Provide the [x, y] coordinate of the cell's center where the given text is located.  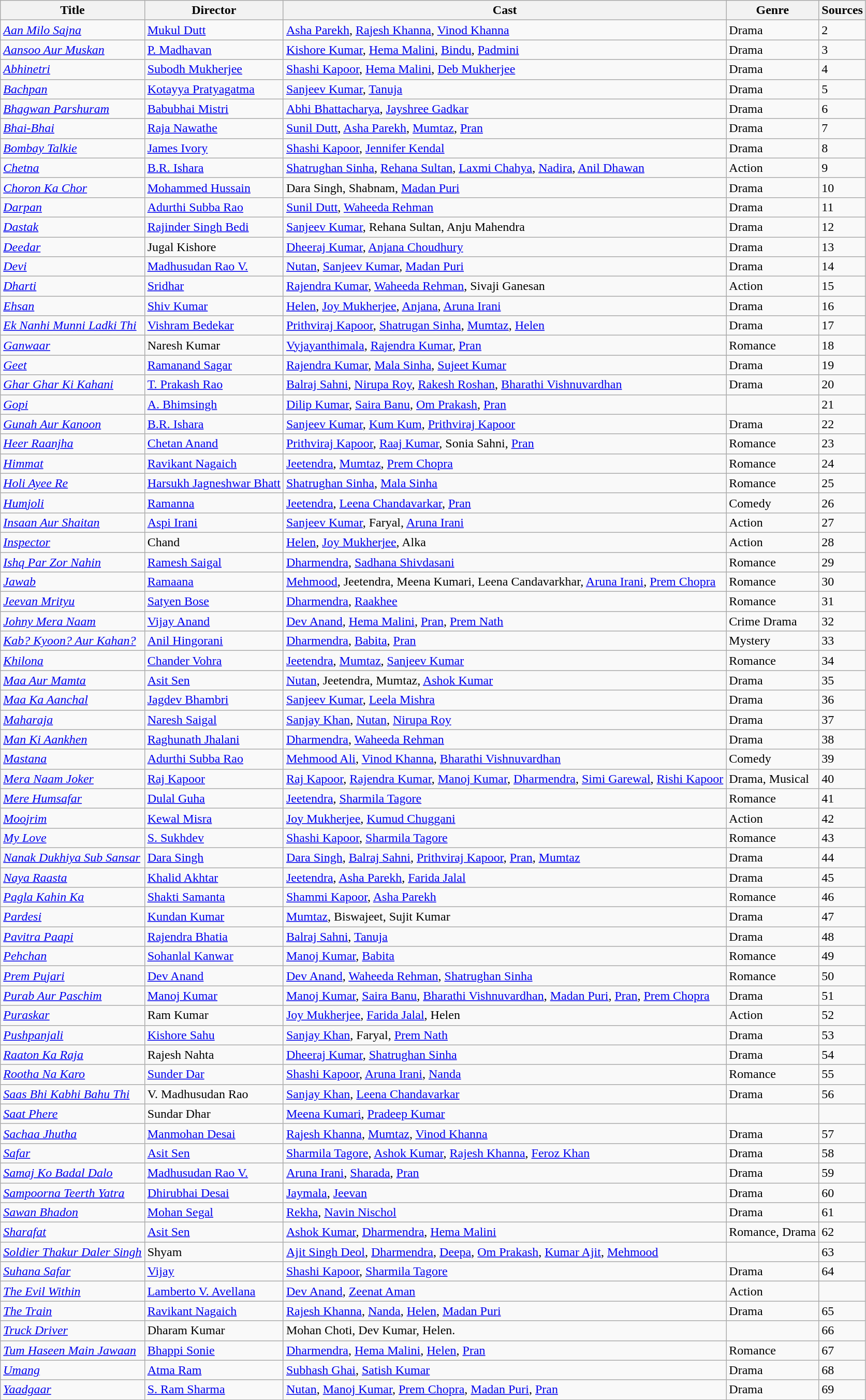
S. Sukhdev [214, 838]
Dharmendra, Hema Malini, Helen, Pran [504, 1350]
Jeetendra, Mumtaz, Prem Chopra [504, 463]
Truck Driver [72, 1331]
Raaton Ka Raja [72, 1055]
Mera Naam Joker [72, 779]
48 [843, 937]
Prem Pujari [72, 976]
67 [843, 1350]
Raj Kapoor [214, 779]
Purab Aur Paschim [72, 996]
8 [843, 148]
Babubhai Mistri [214, 109]
Mumtaz, Biswajeet, Sujit Kumar [504, 917]
20 [843, 385]
42 [843, 818]
Crime Drama [772, 621]
68 [843, 1370]
Jeetendra, Asha Parekh, Farida Jalal [504, 878]
Ramanna [214, 503]
Kishore Kumar, Hema Malini, Bindu, Padmini [504, 50]
Shashi Kapoor, Hema Malini, Deb Mukherjee [504, 69]
64 [843, 1272]
Nanak Dukhiya Sub Sansar [72, 857]
Mohammed Hussain [214, 187]
Jeevan Mrityu [72, 602]
Jeetendra, Leena Chandavarkar, Pran [504, 503]
Choron Ka Chor [72, 187]
Aruna Irani, Sharada, Pran [504, 1173]
Pardesi [72, 917]
26 [843, 503]
Deedar [72, 247]
Dhirubhai Desai [214, 1192]
Sanjeev Kumar, Rehana Sultan, Anju Mahendra [504, 227]
Safar [72, 1153]
Genre [772, 10]
Dilip Kumar, Saira Banu, Om Prakash, Pran [504, 404]
Rajesh Khanna, Nanda, Helen, Madan Puri [504, 1311]
Jaymala, Jeevan [504, 1192]
Title [72, 10]
6 [843, 109]
Dara Singh, Balraj Sahni, Prithviraj Kapoor, Pran, Mumtaz [504, 857]
Subodh Mukherjee [214, 69]
13 [843, 247]
Johny Mera Naam [72, 621]
Dev Anand, Hema Malini, Pran, Prem Nath [504, 621]
15 [843, 286]
Jugal Kishore [214, 247]
Sachaa Jhutha [72, 1133]
Sanjeev Kumar, Faryal, Aruna Irani [504, 522]
Ehsan [72, 306]
Rajesh Khanna, Mumtaz, Vinod Khanna [504, 1133]
Insaan Aur Shaitan [72, 522]
52 [843, 1015]
41 [843, 798]
Tum Haseen Main Jawaan [72, 1350]
Director [214, 10]
19 [843, 365]
Ajit Singh Deol, Dharmendra, Deepa, Om Prakash, Kumar Ajit, Mehmood [504, 1252]
Kotayya Pratyagatma [214, 89]
Jeetendra, Mumtaz, Sanjeev Kumar [504, 661]
18 [843, 345]
Sridhar [214, 286]
A. Bhimsingh [214, 404]
Dharti [72, 286]
5 [843, 89]
Khalid Akhtar [214, 878]
Shyam [214, 1252]
Heer Raanjha [72, 444]
22 [843, 424]
49 [843, 956]
Vishram Bedekar [214, 326]
65 [843, 1311]
57 [843, 1133]
Satyen Bose [214, 602]
3 [843, 50]
Sanjeev Kumar, Leela Mishra [504, 700]
46 [843, 897]
Prithviraj Kapoor, Shatrugan Sinha, Mumtaz, Helen [504, 326]
Inspector [72, 542]
12 [843, 227]
27 [843, 522]
Dharam Kumar [214, 1331]
29 [843, 562]
Jagdev Bhambri [214, 700]
47 [843, 917]
9 [843, 168]
43 [843, 838]
Vijay Anand [214, 621]
Aspi Irani [214, 522]
Sunil Dutt, Waheeda Rehman [504, 207]
62 [843, 1232]
Drama, Musical [772, 779]
21 [843, 404]
The Evil Within [72, 1291]
44 [843, 857]
Bachpan [72, 89]
Sampoorna Teerth Yatra [72, 1192]
Lamberto V. Avellana [214, 1291]
66 [843, 1331]
Man Ki Aankhen [72, 739]
34 [843, 661]
Gopi [72, 404]
Shatrughan Sinha, Rehana Sultan, Laxmi Chahya, Nadira, Anil Dhawan [504, 168]
Dharmendra, Waheeda Rehman [504, 739]
Pavitra Paapi [72, 937]
17 [843, 326]
Shashi Kapoor, Aruna Irani, Nanda [504, 1074]
36 [843, 700]
Shatrughan Sinha, Mala Sinha [504, 483]
Helen, Joy Mukherjee, Alka [504, 542]
Nutan, Sanjeev Kumar, Madan Puri [504, 267]
Dheeraj Kumar, Shatrughan Sinha [504, 1055]
Ashok Kumar, Dharmendra, Hema Malini [504, 1232]
Dev Anand [214, 976]
Chetan Anand [214, 444]
Ramesh Saigal [214, 562]
Vyjayanthimala, Rajendra Kumar, Pran [504, 345]
Naya Raasta [72, 878]
Kishore Sahu [214, 1035]
Aansoo Aur Muskan [72, 50]
53 [843, 1035]
Sanjeev Kumar, Kum Kum, Prithviraj Kapoor [504, 424]
Dharmendra, Babita, Pran [504, 641]
James Ivory [214, 148]
Ram Kumar [214, 1015]
Manoj Kumar [214, 996]
Bhagwan Parshuram [72, 109]
38 [843, 739]
Jeetendra, Sharmila Tagore [504, 798]
51 [843, 996]
Pushpanjali [72, 1035]
40 [843, 779]
Shammi Kapoor, Asha Parekh [504, 897]
Manoj Kumar, Babita [504, 956]
Kundan Kumar [214, 917]
Sharmila Tagore, Ashok Kumar, Rajesh Khanna, Feroz Khan [504, 1153]
V. Madhusudan Rao [214, 1094]
31 [843, 602]
My Love [72, 838]
Nutan, Manoj Kumar, Prem Chopra, Madan Puri, Pran [504, 1390]
Kewal Misra [214, 818]
Sunder Dar [214, 1074]
Mohan Segal [214, 1213]
2 [843, 30]
Dheeraj Kumar, Anjana Choudhury [504, 247]
Rajesh Nahta [214, 1055]
Dulal Guha [214, 798]
Rootha Na Karo [72, 1074]
Umang [72, 1370]
Sunil Dutt, Asha Parekh, Mumtaz, Pran [504, 128]
Aan Milo Sajna [72, 30]
Mehmood, Jeetendra, Meena Kumari, Leena Candavarkhar, Aruna Irani, Prem Chopra [504, 582]
Maa Ka Aanchal [72, 700]
Ramaana [214, 582]
Holi Ayee Re [72, 483]
Raja Nawathe [214, 128]
37 [843, 720]
Pagla Kahin Ka [72, 897]
Dara Singh, Shabnam, Madan Puri [504, 187]
Anil Hingorani [214, 641]
Rajendra Kumar, Waheeda Rehman, Sivaji Ganesan [504, 286]
Samaj Ko Badal Dalo [72, 1173]
T. Prakash Rao [214, 385]
Abhi Bhattacharya, Jayshree Gadkar [504, 109]
30 [843, 582]
Shashi Kapoor, Jennifer Kendal [504, 148]
Balraj Sahni, Tanuja [504, 937]
Asha Parekh, Rajesh Khanna, Vinod Khanna [504, 30]
Ramanand Sagar [214, 365]
Dev Anand, Waheeda Rehman, Shatrughan Sinha [504, 976]
Suhana Safar [72, 1272]
Naresh Kumar [214, 345]
59 [843, 1173]
Bombay Talkie [72, 148]
Joy Mukherjee, Kumud Chuggani [504, 818]
Sharafat [72, 1232]
Sanjay Khan, Nutan, Nirupa Roy [504, 720]
24 [843, 463]
Darpan [72, 207]
23 [843, 444]
Rajendra Bhatia [214, 937]
33 [843, 641]
Sources [843, 10]
Manoj Kumar, Saira Banu, Bharathi Vishnuvardhan, Madan Puri, Pran, Prem Chopra [504, 996]
Joy Mukherjee, Farida Jalal, Helen [504, 1015]
Dharmendra, Raakhee [504, 602]
14 [843, 267]
28 [843, 542]
32 [843, 621]
Helen, Joy Mukherjee, Anjana, Aruna Irani [504, 306]
10 [843, 187]
Naresh Saigal [214, 720]
Gunah Aur Kanoon [72, 424]
Mehmood Ali, Vinod Khanna, Bharathi Vishnuvardhan [504, 759]
Puraskar [72, 1015]
Dastak [72, 227]
4 [843, 69]
Mastana [72, 759]
Vijay [214, 1272]
Bhappi Sonie [214, 1350]
Ishq Par Zor Nahin [72, 562]
Maharaja [72, 720]
Shiv Kumar [214, 306]
Devi [72, 267]
Meena Kumari, Pradeep Kumar [504, 1114]
Cast [504, 10]
Ek Nanhi Munni Ladki Thi [72, 326]
Dev Anand, Zeenat Aman [504, 1291]
Sanjeev Kumar, Tanuja [504, 89]
11 [843, 207]
69 [843, 1390]
Sundar Dhar [214, 1114]
Saas Bhi Kabhi Bahu Thi [72, 1094]
Pehchan [72, 956]
P. Madhavan [214, 50]
Prithviraj Kapoor, Raaj Kumar, Sonia Sahni, Pran [504, 444]
Geet [72, 365]
25 [843, 483]
Manmohan Desai [214, 1133]
39 [843, 759]
Saat Phere [72, 1114]
Abhinetri [72, 69]
Humjoli [72, 503]
Rajinder Singh Bedi [214, 227]
S. Ram Sharma [214, 1390]
7 [843, 128]
Ganwaar [72, 345]
Mystery [772, 641]
Atma Ram [214, 1370]
Moojrim [72, 818]
56 [843, 1094]
Ghar Ghar Ki Kahani [72, 385]
Balraj Sahni, Nirupa Roy, Rakesh Roshan, Bharathi Vishnuvardhan [504, 385]
Rekha, Navin Nischol [504, 1213]
16 [843, 306]
Sanjay Khan, Faryal, Prem Nath [504, 1035]
Rajendra Kumar, Mala Sinha, Sujeet Kumar [504, 365]
Raj Kapoor, Rajendra Kumar, Manoj Kumar, Dharmendra, Simi Garewal, Rishi Kapoor [504, 779]
Sawan Bhadon [72, 1213]
60 [843, 1192]
Harsukh Jagneshwar Bhatt [214, 483]
Mukul Dutt [214, 30]
Raghunath Jhalani [214, 739]
Mere Humsafar [72, 798]
45 [843, 878]
63 [843, 1252]
Chander Vohra [214, 661]
The Train [72, 1311]
Dara Singh [214, 857]
Romance, Drama [772, 1232]
54 [843, 1055]
Jawab [72, 582]
58 [843, 1153]
Nutan, Jeetendra, Mumtaz, Ashok Kumar [504, 680]
Sohanlal Kanwar [214, 956]
Soldier Thakur Daler Singh [72, 1252]
55 [843, 1074]
Himmat [72, 463]
Chand [214, 542]
Shakti Samanta [214, 897]
35 [843, 680]
Chetna [72, 168]
Yaadgaar [72, 1390]
Dharmendra, Sadhana Shivdasani [504, 562]
Kab? Kyoon? Aur Kahan? [72, 641]
50 [843, 976]
Mohan Choti, Dev Kumar, Helen. [504, 1331]
61 [843, 1213]
Maa Aur Mamta [72, 680]
Bhai-Bhai [72, 128]
Khilona [72, 661]
Subhash Ghai, Satish Kumar [504, 1370]
Sanjay Khan, Leena Chandavarkar [504, 1094]
